Capture the cell that displays the provided text and extract its [X, Y] central coordinate. 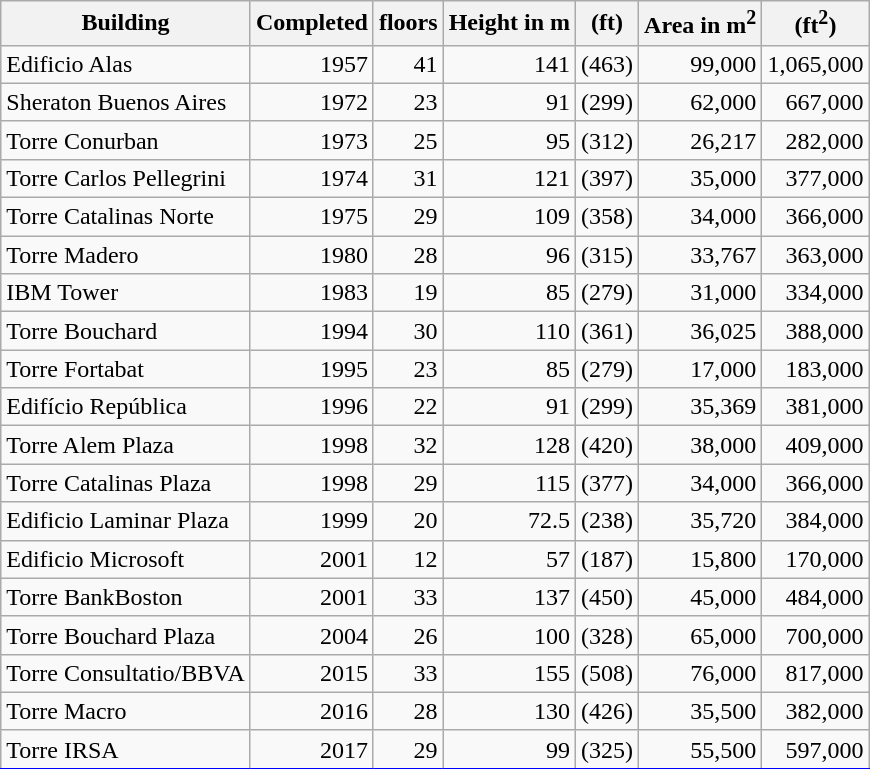
170,000 [816, 559]
Torre Macro [126, 711]
76,000 [700, 673]
(361) [608, 331]
(377) [608, 483]
Completed [312, 24]
26,217 [700, 140]
1996 [312, 407]
1999 [312, 521]
Area in m2 [700, 24]
15,800 [700, 559]
817,000 [816, 673]
Torre Fortabat [126, 369]
22 [408, 407]
Height in m [509, 24]
667,000 [816, 102]
floors [408, 24]
121 [509, 178]
96 [509, 255]
62,000 [700, 102]
65,000 [700, 635]
(ft) [608, 24]
381,000 [816, 407]
110 [509, 331]
(238) [608, 521]
Edificio Alas [126, 64]
38,000 [700, 445]
(358) [608, 217]
26 [408, 635]
1980 [312, 255]
Torre Alem Plaza [126, 445]
282,000 [816, 140]
(420) [608, 445]
597,000 [816, 749]
(426) [608, 711]
2015 [312, 673]
31 [408, 178]
141 [509, 64]
Torre Catalinas Plaza [126, 483]
155 [509, 673]
99,000 [700, 64]
19 [408, 293]
1,065,000 [816, 64]
334,000 [816, 293]
(325) [608, 749]
183,000 [816, 369]
Torre Catalinas Norte [126, 217]
(328) [608, 635]
363,000 [816, 255]
1973 [312, 140]
128 [509, 445]
72.5 [509, 521]
20 [408, 521]
(463) [608, 64]
17,000 [700, 369]
137 [509, 597]
700,000 [816, 635]
2017 [312, 749]
(315) [608, 255]
1994 [312, 331]
55,500 [700, 749]
(312) [608, 140]
1972 [312, 102]
Torre Carlos Pellegrini [126, 178]
130 [509, 711]
2004 [312, 635]
33,767 [700, 255]
Torre Madero [126, 255]
Edificio Laminar Plaza [126, 521]
(ft2) [816, 24]
Torre Bouchard Plaza [126, 635]
57 [509, 559]
IBM Tower [126, 293]
25 [408, 140]
41 [408, 64]
30 [408, 331]
Torre BankBoston [126, 597]
384,000 [816, 521]
(508) [608, 673]
100 [509, 635]
Torre Consultatio/BBVA [126, 673]
35,000 [700, 178]
31,000 [700, 293]
1975 [312, 217]
109 [509, 217]
377,000 [816, 178]
Building [126, 24]
484,000 [816, 597]
Edifício República [126, 407]
1957 [312, 64]
388,000 [816, 331]
115 [509, 483]
12 [408, 559]
35,369 [700, 407]
45,000 [700, 597]
1983 [312, 293]
2016 [312, 711]
1995 [312, 369]
Edificio Microsoft [126, 559]
Sheraton Buenos Aires [126, 102]
(187) [608, 559]
(397) [608, 178]
409,000 [816, 445]
99 [509, 749]
Torre IRSA [126, 749]
36,025 [700, 331]
(450) [608, 597]
35,500 [700, 711]
Torre Conurban [126, 140]
95 [509, 140]
1974 [312, 178]
32 [408, 445]
35,720 [700, 521]
382,000 [816, 711]
Torre Bouchard [126, 331]
